Pinpoint the cell where the given text exists, returning its [X, Y] midpoint coordinate. 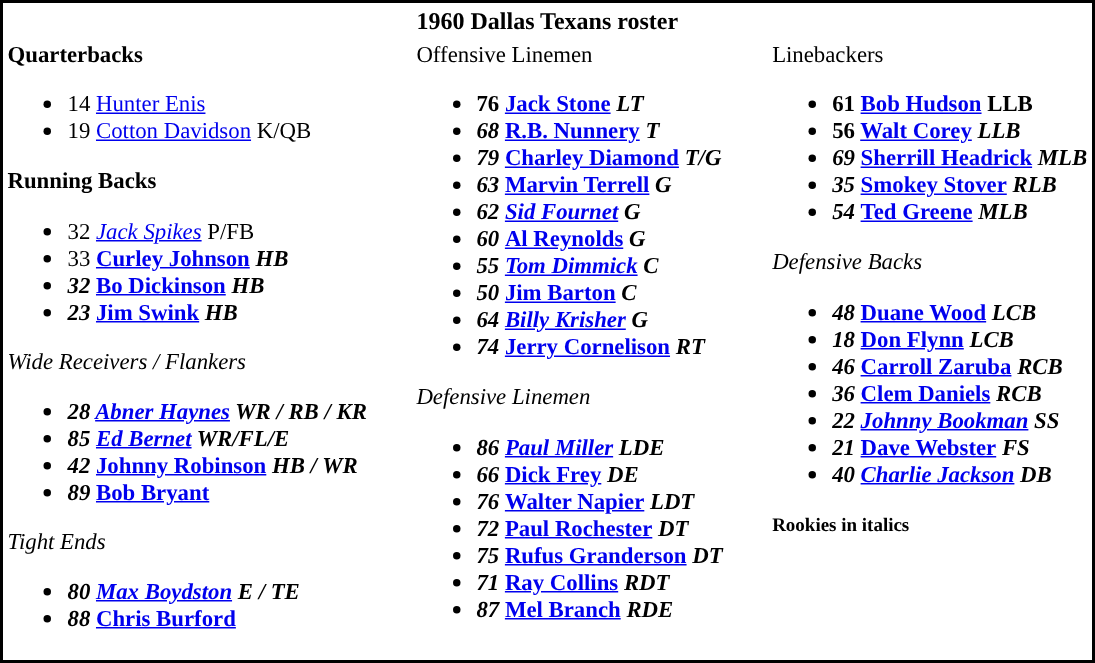
1960 Dallas Texans roster [548, 21]
